Return the (x, y) coordinate for the center point of the cell that contains the specified text.  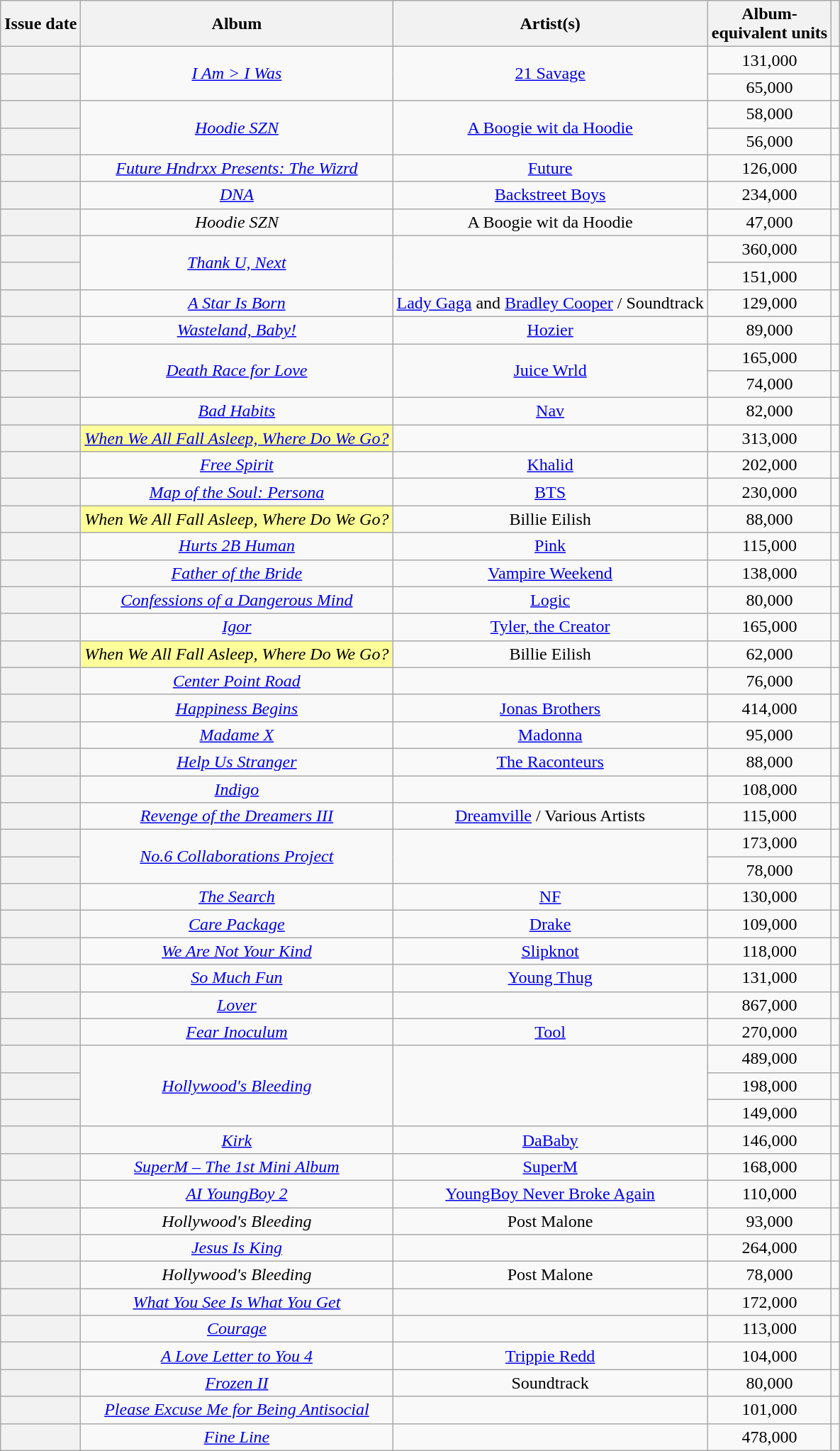
Fine Line (237, 1437)
We Are Not Your Kind (237, 951)
313,000 (769, 438)
Jonas Brothers (550, 708)
Frozen II (237, 1383)
65,000 (769, 87)
172,000 (769, 1302)
SuperM (550, 1167)
110,000 (769, 1194)
Happiness Begins (237, 708)
173,000 (769, 843)
Confessions of a Dangerous Mind (237, 600)
138,000 (769, 573)
The Raconteurs (550, 762)
Future (550, 168)
SuperM – The 1st Mini Album (237, 1167)
Future Hndrxx Presents: The Wizrd (237, 168)
118,000 (769, 951)
Madonna (550, 735)
149,000 (769, 1113)
109,000 (769, 924)
Tyler, the Creator (550, 627)
Issue date (41, 24)
Nav (550, 411)
DNA (237, 195)
Lady Gaga and Bradley Cooper / Soundtrack (550, 303)
Juice Wrld (550, 370)
Young Thug (550, 978)
76,000 (769, 681)
No.6 Collaborations Project (237, 857)
202,000 (769, 465)
89,000 (769, 330)
264,000 (769, 1248)
Madame X (237, 735)
Logic (550, 600)
130,000 (769, 897)
101,000 (769, 1410)
Dreamville / Various Artists (550, 816)
47,000 (769, 222)
Igor (237, 627)
126,000 (769, 168)
Wasteland, Baby! (237, 330)
58,000 (769, 114)
Fear Inoculum (237, 1032)
234,000 (769, 195)
82,000 (769, 411)
108,000 (769, 789)
Help Us Stranger (237, 762)
198,000 (769, 1086)
Khalid (550, 465)
Backstreet Boys (550, 195)
Kirk (237, 1140)
Lover (237, 1005)
So Much Fun (237, 978)
Artist(s) (550, 24)
Thank U, Next (237, 262)
56,000 (769, 141)
62,000 (769, 654)
Father of the Bride (237, 573)
478,000 (769, 1437)
Care Package (237, 924)
168,000 (769, 1167)
95,000 (769, 735)
I Am > I Was (237, 74)
Slipknot (550, 951)
113,000 (769, 1329)
360,000 (769, 249)
Indigo (237, 789)
74,000 (769, 384)
Center Point Road (237, 681)
93,000 (769, 1221)
Hurts 2B Human (237, 546)
Free Spirit (237, 465)
Jesus Is King (237, 1248)
21 Savage (550, 74)
129,000 (769, 303)
Please Excuse Me for Being Antisocial (237, 1410)
Death Race for Love (237, 370)
151,000 (769, 276)
104,000 (769, 1356)
Revenge of the Dreamers III (237, 816)
270,000 (769, 1032)
Trippie Redd (550, 1356)
Album-equivalent units (769, 24)
Bad Habits (237, 411)
Vampire Weekend (550, 573)
Hozier (550, 330)
NF (550, 897)
Album (237, 24)
Pink (550, 546)
DaBaby (550, 1140)
Map of the Soul: Persona (237, 492)
Courage (237, 1329)
414,000 (769, 708)
YoungBoy Never Broke Again (550, 1194)
Soundtrack (550, 1383)
Tool (550, 1032)
867,000 (769, 1005)
Drake (550, 924)
A Star Is Born (237, 303)
146,000 (769, 1140)
The Search (237, 897)
489,000 (769, 1059)
BTS (550, 492)
AI YoungBoy 2 (237, 1194)
A Love Letter to You 4 (237, 1356)
230,000 (769, 492)
What You See Is What You Get (237, 1302)
